Provide the [x, y] coordinate of the cell's center where the given text is located.  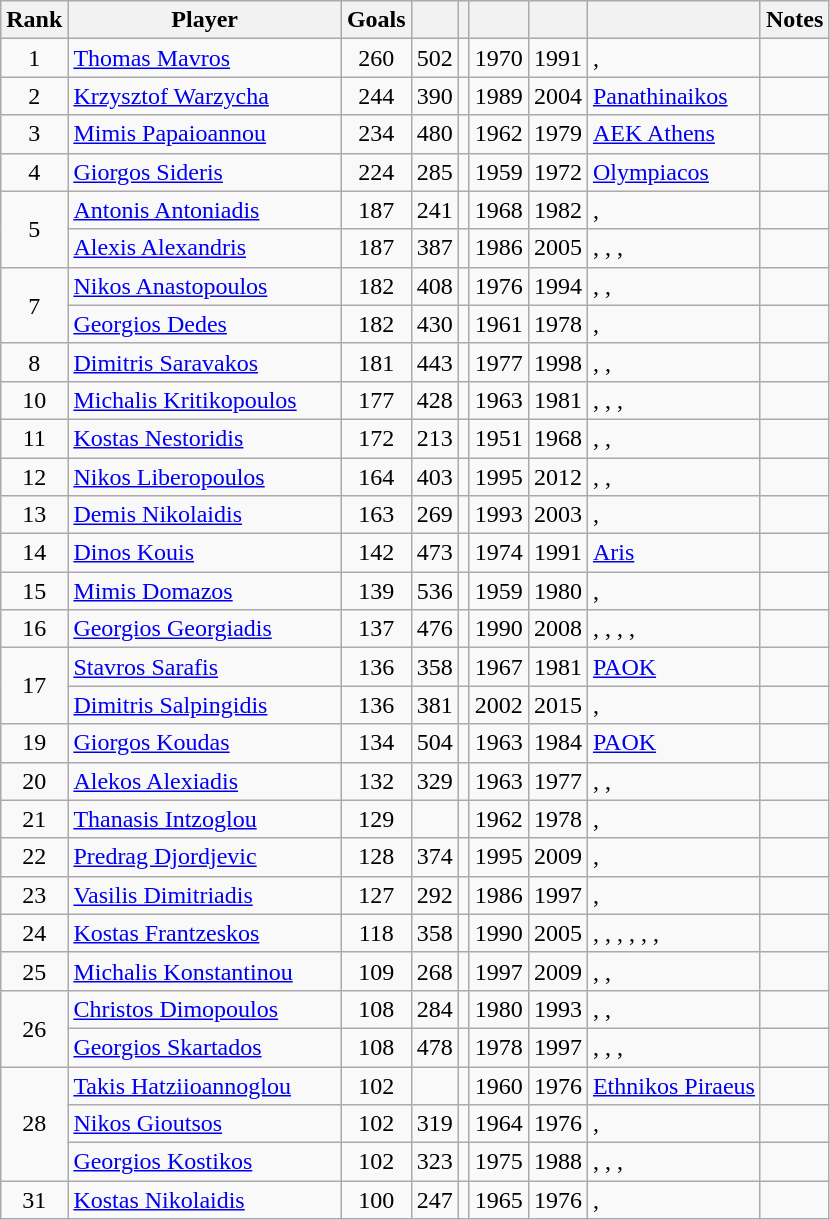
2012 [558, 477]
16 [34, 629]
Player [205, 20]
1974 [498, 553]
1979 [558, 134]
2003 [558, 515]
1965 [498, 1200]
31 [34, 1200]
536 [434, 591]
Thomas Mavros [205, 58]
Georgios Kostikos [205, 1162]
2008 [558, 629]
284 [434, 1009]
8 [34, 362]
127 [376, 895]
1989 [498, 96]
Giorgos Sideris [205, 172]
26 [34, 1028]
Kostas Nikolaidis [205, 1200]
Nikos Gioutsos [205, 1124]
132 [376, 781]
Mimis Domazos [205, 591]
1960 [498, 1085]
Alekos Alexiadis [205, 781]
Vasilis Dimitriadis [205, 895]
Mimis Papaioannou [205, 134]
1951 [498, 438]
164 [376, 477]
Ethnikos Piraeus [674, 1085]
1994 [558, 286]
Michalis Konstantinou [205, 971]
1975 [498, 1162]
1961 [498, 324]
12 [34, 477]
478 [434, 1047]
Georgios Dedes [205, 324]
329 [434, 781]
1967 [498, 667]
Dimitris Salpingidis [205, 705]
Dimitris Saravakos [205, 362]
14 [34, 553]
Stavros Sarafis [205, 667]
241 [434, 210]
Michalis Kritikopoulos [205, 400]
21 [34, 819]
502 [434, 58]
381 [434, 705]
224 [376, 172]
387 [434, 248]
Panathinaikos [674, 96]
2015 [558, 705]
Goals [376, 20]
25 [34, 971]
428 [434, 400]
1964 [498, 1124]
177 [376, 400]
Georgios Georgiadis [205, 629]
Nikos Anastopoulos [205, 286]
17 [34, 686]
1998 [558, 362]
22 [34, 857]
234 [376, 134]
1982 [558, 210]
10 [34, 400]
19 [34, 743]
2002 [498, 705]
Krzysztof Warzycha [205, 96]
1 [34, 58]
128 [376, 857]
7 [34, 305]
Dinos Kouis [205, 553]
430 [434, 324]
Kostas Nestoridis [205, 438]
142 [376, 553]
181 [376, 362]
Rank [34, 20]
374 [434, 857]
24 [34, 933]
476 [434, 629]
Thanasis Intzoglou [205, 819]
137 [376, 629]
504 [434, 743]
473 [434, 553]
2004 [558, 96]
3 [34, 134]
139 [376, 591]
Olympiacos [674, 172]
Alexis Alexandris [205, 248]
129 [376, 819]
13 [34, 515]
4 [34, 172]
390 [434, 96]
480 [434, 134]
Takis Hatziioannoglou [205, 1085]
260 [376, 58]
Giorgos Koudas [205, 743]
23 [34, 895]
134 [376, 743]
172 [376, 438]
11 [34, 438]
Demis Nikolaidis [205, 515]
1988 [558, 1162]
408 [434, 286]
Antonis Antoniadis [205, 210]
, , , , [674, 629]
268 [434, 971]
, , , , , , [674, 933]
Notes [794, 20]
109 [376, 971]
269 [434, 515]
285 [434, 172]
403 [434, 477]
443 [434, 362]
Georgios Skartados [205, 1047]
1970 [498, 58]
323 [434, 1162]
5 [34, 229]
Nikos Liberopoulos [205, 477]
247 [434, 1200]
118 [376, 933]
213 [434, 438]
100 [376, 1200]
1972 [558, 172]
292 [434, 895]
Kostas Frantzeskos [205, 933]
Predrag Djordjevic [205, 857]
319 [434, 1124]
15 [34, 591]
Aris [674, 553]
244 [376, 96]
28 [34, 1123]
20 [34, 781]
163 [376, 515]
AEK Athens [674, 134]
2 [34, 96]
1984 [558, 743]
Christos Dimopoulos [205, 1009]
